Pinpoint the cell where the given text exists, returning its [X, Y] midpoint coordinate. 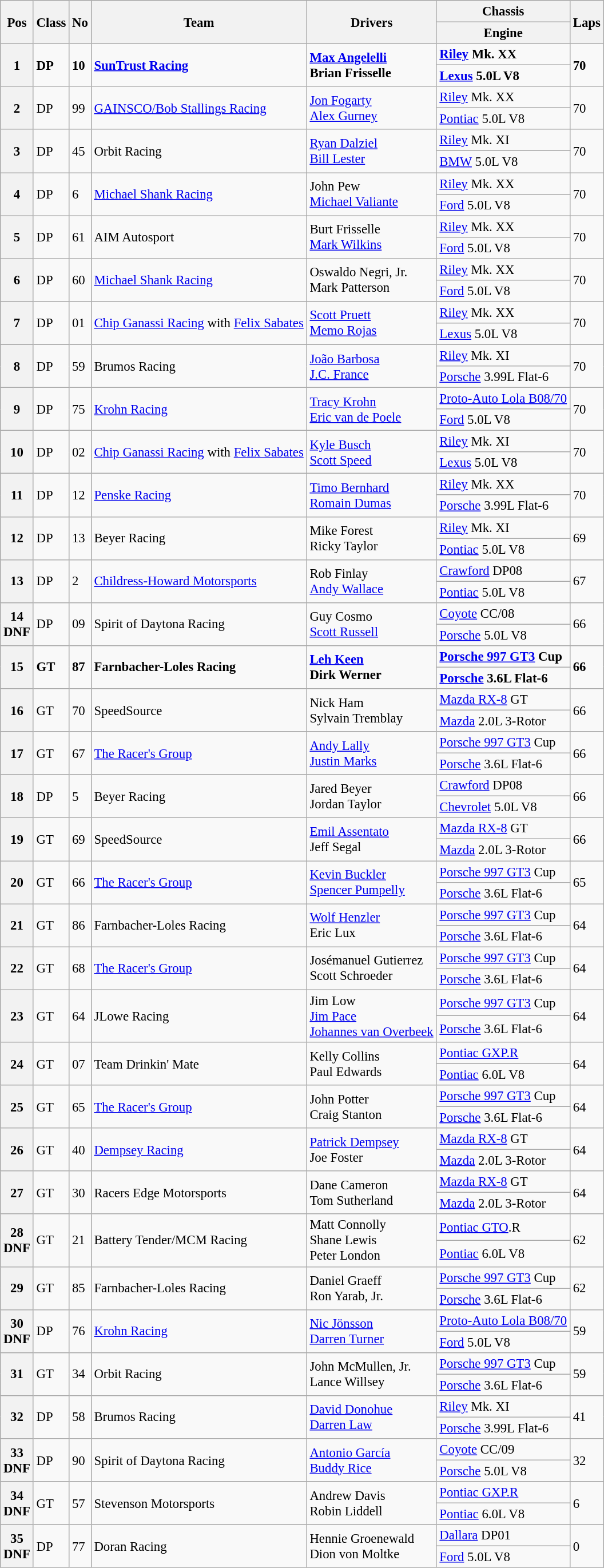
29 [17, 1288]
34DNF [17, 1503]
No [80, 22]
68 [80, 968]
34 [80, 1374]
28DNF [17, 1241]
02 [80, 452]
30DNF [17, 1331]
9 [17, 410]
15 [17, 667]
0 [587, 1546]
Battery Tender/MCM Racing [199, 1241]
Racers Edge Motorsports [199, 1192]
Dane Cameron Tom Sutherland [372, 1192]
Team [199, 22]
35DNF [17, 1546]
Pos [17, 22]
85 [80, 1288]
SunTrust Racing [199, 65]
JLowe Racing [199, 1016]
Laps [587, 22]
BMW 5.0L V8 [503, 162]
09 [80, 625]
45 [80, 151]
Nic Jönsson Darren Turner [372, 1331]
Max Angelelli Brian Frisselle [372, 65]
Wolf Henzler Eric Lux [372, 926]
22 [17, 968]
11 [17, 495]
24 [17, 1064]
Drivers [372, 22]
Leh Keen Dirk Werner [372, 667]
Ryan Dalziel Bill Lester [372, 151]
90 [80, 1460]
Engine [503, 33]
Guy Cosmo Scott Russell [372, 625]
Matt Connolly Shane Lewis Peter London [372, 1241]
João Barbosa J.C. France [372, 366]
40 [80, 1150]
David Donohue Darren Law [372, 1418]
87 [80, 667]
58 [80, 1418]
57 [80, 1503]
Coyote CC/09 [503, 1450]
41 [587, 1418]
25 [17, 1106]
19 [17, 840]
Daniel Graeff Ron Yarab, Jr. [372, 1288]
16 [17, 710]
Emil Assentato Jeff Segal [372, 840]
Doran Racing [199, 1546]
01 [80, 323]
86 [80, 926]
27 [17, 1192]
Jim Low Jim Pace Johannes van Overbeek [372, 1016]
30 [80, 1192]
Andrew Davis Robin Liddell [372, 1503]
14DNF [17, 625]
AIM Autosport [199, 237]
17 [17, 753]
77 [80, 1546]
Patrick Dempsey Joe Foster [372, 1150]
23 [17, 1016]
33DNF [17, 1460]
07 [80, 1064]
76 [80, 1331]
60 [80, 280]
Timo Bernhard Romain Dumas [372, 495]
4 [17, 194]
8 [17, 366]
Penske Racing [199, 495]
Stevenson Motorsports [199, 1503]
18 [17, 796]
1 [17, 65]
Josémanuel Gutierrez Scott Schroeder [372, 968]
Chassis [503, 11]
Jon Fogarty Alex Gurney [372, 108]
75 [80, 410]
Antonio García Buddy Rice [372, 1460]
31 [17, 1374]
Kyle Busch Scott Speed [372, 452]
Nick Ham Sylvain Tremblay [372, 710]
Pontiac GTO.R [503, 1228]
Jared Beyer Jordan Taylor [372, 796]
Mike Forest Ricky Taylor [372, 538]
Oswaldo Negri, Jr. Mark Patterson [372, 280]
John Potter Craig Stanton [372, 1106]
Tracy Krohn Eric van de Poele [372, 410]
Kelly Collins Paul Edwards [372, 1064]
61 [80, 237]
26 [17, 1150]
Chevrolet 5.0L V8 [503, 807]
Class [51, 22]
Dempsey Racing [199, 1150]
Rob Finlay Andy Wallace [372, 581]
GAINSCO/Bob Stallings Racing [199, 108]
Andy Lally Justin Marks [372, 753]
Dallara DP01 [503, 1535]
Kevin Buckler Spencer Pumpelly [372, 882]
Team Drinkin' Mate [199, 1064]
Hennie Groenewald Dion von Moltke [372, 1546]
Scott Pruett Memo Rojas [372, 323]
7 [17, 323]
John McMullen, Jr. Lance Willsey [372, 1374]
20 [17, 882]
Coyote CC/08 [503, 614]
3 [17, 151]
99 [80, 108]
John Pew Michael Valiante [372, 194]
Burt Frisselle Mark Wilkins [372, 237]
Childress-Howard Motorsports [199, 581]
